Pinpoint the cell where the given text exists, returning its (x, y) midpoint coordinate. 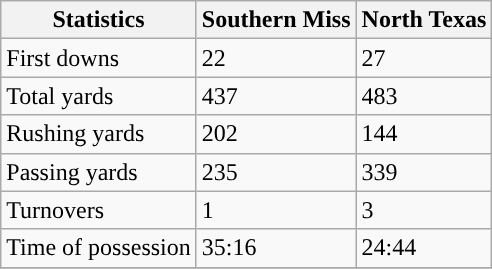
Statistics (99, 20)
Southern Miss (276, 20)
22 (276, 58)
Passing yards (99, 172)
Rushing yards (99, 134)
202 (276, 134)
1 (276, 210)
3 (424, 210)
North Texas (424, 20)
Time of possession (99, 248)
483 (424, 96)
144 (424, 134)
First downs (99, 58)
Turnovers (99, 210)
27 (424, 58)
339 (424, 172)
35:16 (276, 248)
235 (276, 172)
437 (276, 96)
Total yards (99, 96)
24:44 (424, 248)
